Search for the cell housing the specified text and yield its [x, y] center coordinate. 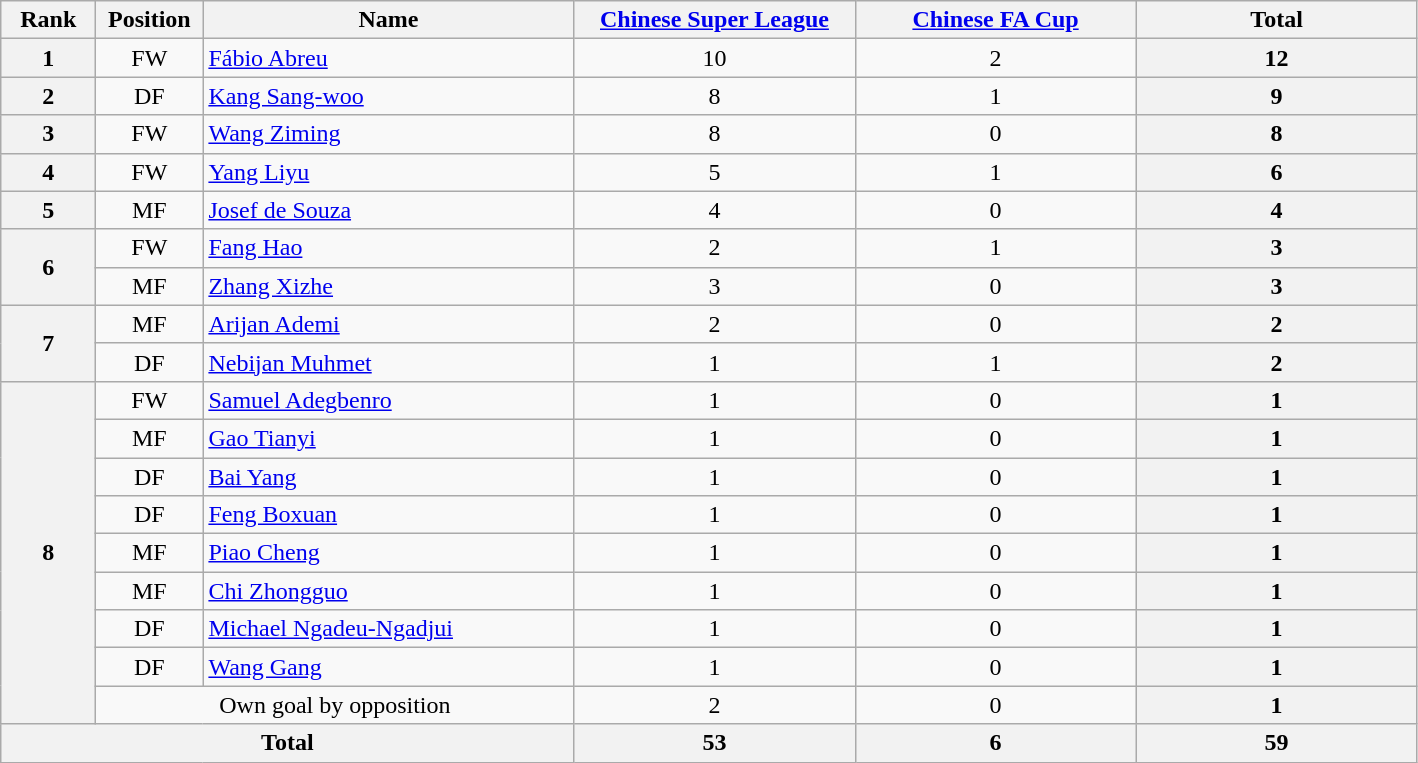
Kang Sang-woo [388, 96]
Fábio Abreu [388, 58]
Josef de Souza [388, 210]
Michael Ngadeu-Ngadjui [388, 629]
Zhang Xizhe [388, 286]
Piao Cheng [388, 553]
12 [1276, 58]
53 [714, 743]
Wang Ziming [388, 134]
Chinese Super League [714, 20]
Gao Tianyi [388, 438]
7 [48, 343]
10 [714, 58]
Fang Hao [388, 248]
9 [1276, 96]
Yang Liyu [388, 172]
Wang Gang [388, 667]
Position [150, 20]
Name [388, 20]
59 [1276, 743]
Arijan Ademi [388, 324]
Nebijan Muhmet [388, 362]
Chi Zhongguo [388, 591]
Chinese FA Cup [996, 20]
Own goal by opposition [335, 705]
Rank [48, 20]
Feng Boxuan [388, 515]
Samuel Adegbenro [388, 400]
Bai Yang [388, 477]
